Search for the cell housing the specified text and yield its (x, y) center coordinate. 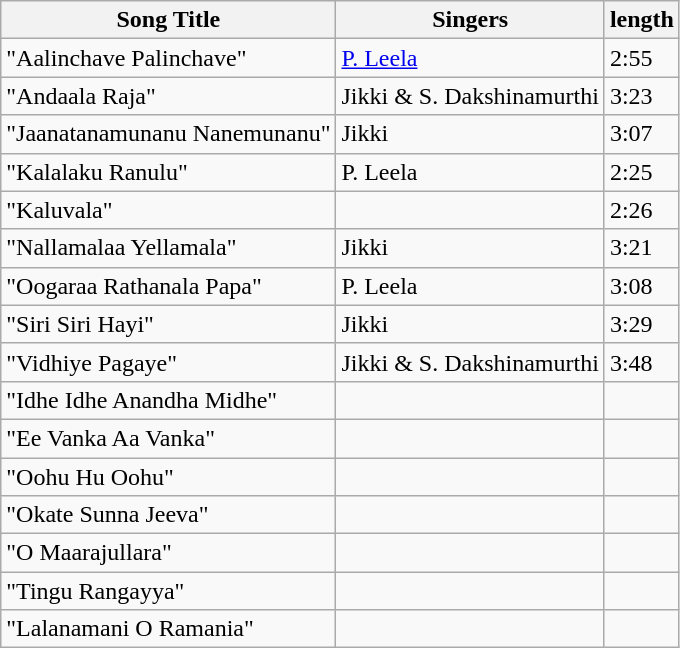
"Tingu Rangayya" (168, 591)
"Andaala Raja" (168, 96)
3:23 (642, 96)
"Nallamalaa Yellamala" (168, 248)
"Oohu Hu Oohu" (168, 477)
Song Title (168, 20)
Singers (470, 20)
"Idhe Idhe Anandha Midhe" (168, 400)
3:21 (642, 248)
3:08 (642, 286)
2:25 (642, 172)
2:26 (642, 210)
3:07 (642, 134)
"Lalanamani O Ramania" (168, 629)
"Aalinchave Palinchave" (168, 58)
"Kaluvala" (168, 210)
"Jaanatanamunanu Nanemunanu" (168, 134)
3:29 (642, 324)
"Vidhiye Pagaye" (168, 362)
"O Maarajullara" (168, 553)
"Oogaraa Rathanala Papa" (168, 286)
2:55 (642, 58)
"Kalalaku Ranulu" (168, 172)
"Okate Sunna Jeeva" (168, 515)
length (642, 20)
"Ee Vanka Aa Vanka" (168, 438)
3:48 (642, 362)
"Siri Siri Hayi" (168, 324)
